Capture the cell that displays the provided text and extract its (X, Y) central coordinate. 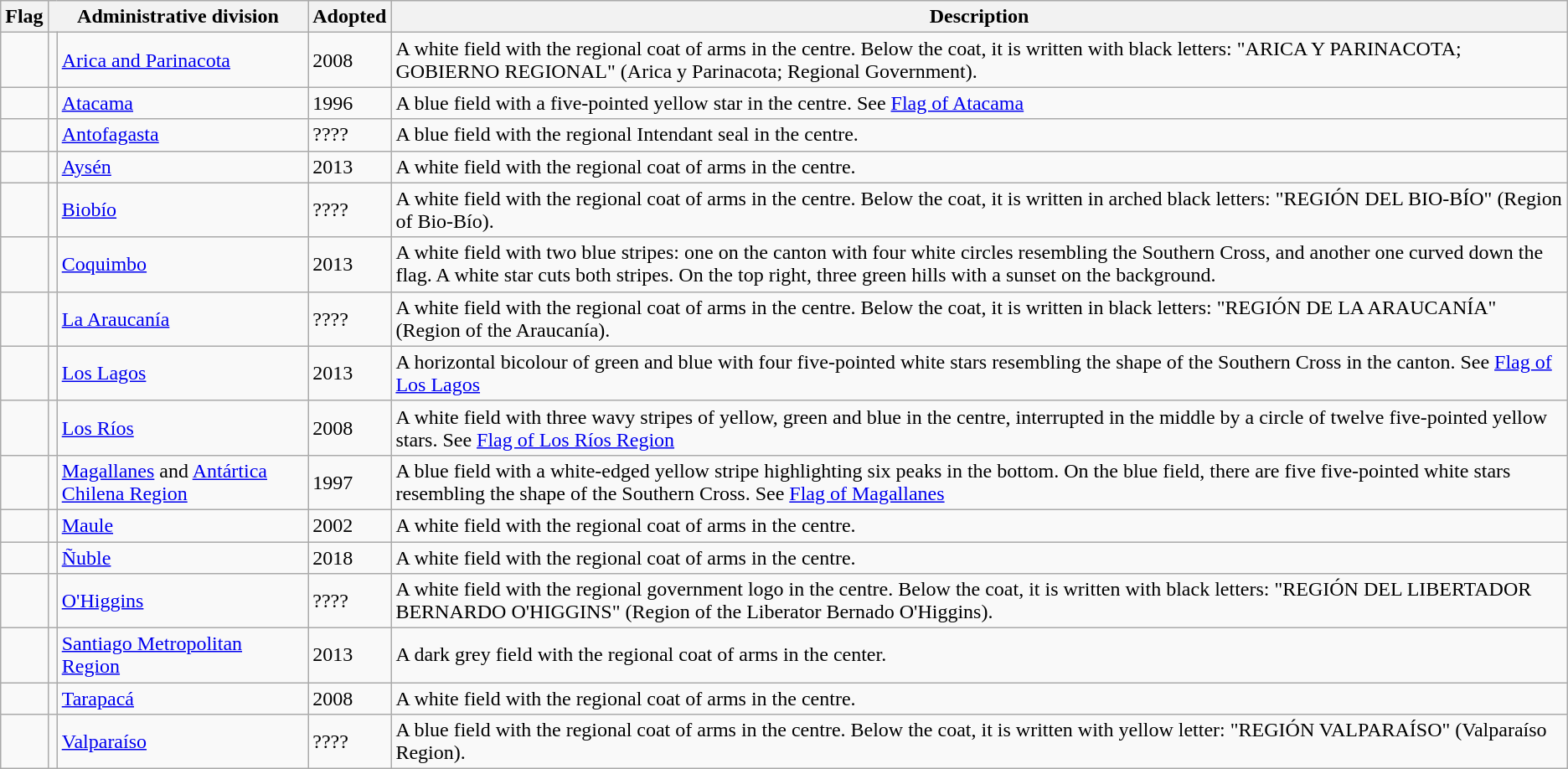
Atacama (183, 103)
Magallanes and Antártica Chilena Region (183, 483)
Antofagasta (183, 135)
Arica and Parinacota (183, 60)
Administrative division (178, 17)
A blue field with the regional coat of arms in the centre. Below the coat, it is written with yellow letter: "REGIÓN VALPARAÍSO" (Valparaíso Region). (979, 742)
Santiago Metropolitan Region (183, 655)
1997 (350, 483)
Adopted (350, 17)
2018 (350, 557)
Ñuble (183, 557)
La Araucanía (183, 318)
Aysén (183, 167)
2002 (350, 525)
Maule (183, 525)
Coquimbo (183, 265)
Tarapacá (183, 699)
A blue field with the regional Intendant seal in the centre. (979, 135)
Los Lagos (183, 374)
O'Higgins (183, 601)
1996 (350, 103)
Flag (24, 17)
A blue field with a five-pointed yellow star in the centre. See Flag of Atacama (979, 103)
A dark grey field with the regional coat of arms in the center. (979, 655)
Los Ríos (183, 427)
Valparaíso (183, 742)
Biobío (183, 209)
Description (979, 17)
